For the text-containing cell, return its midpoint in [X, Y] coordinate format. 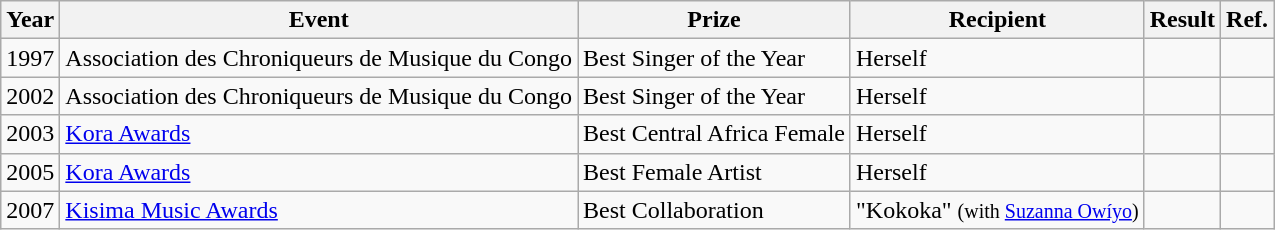
Best Collaboration [714, 210]
Best Central Africa Female [714, 134]
Recipient [997, 20]
2005 [30, 172]
Event [319, 20]
Prize [714, 20]
Year [30, 20]
Result [1182, 20]
1997 [30, 58]
2003 [30, 134]
2002 [30, 96]
2007 [30, 210]
"Kokoka" (with Suzanna Owíyo) [997, 210]
Ref. [1248, 20]
Best Female Artist [714, 172]
Kisima Music Awards [319, 210]
